Return [X, Y] of the center of cell containing provided text 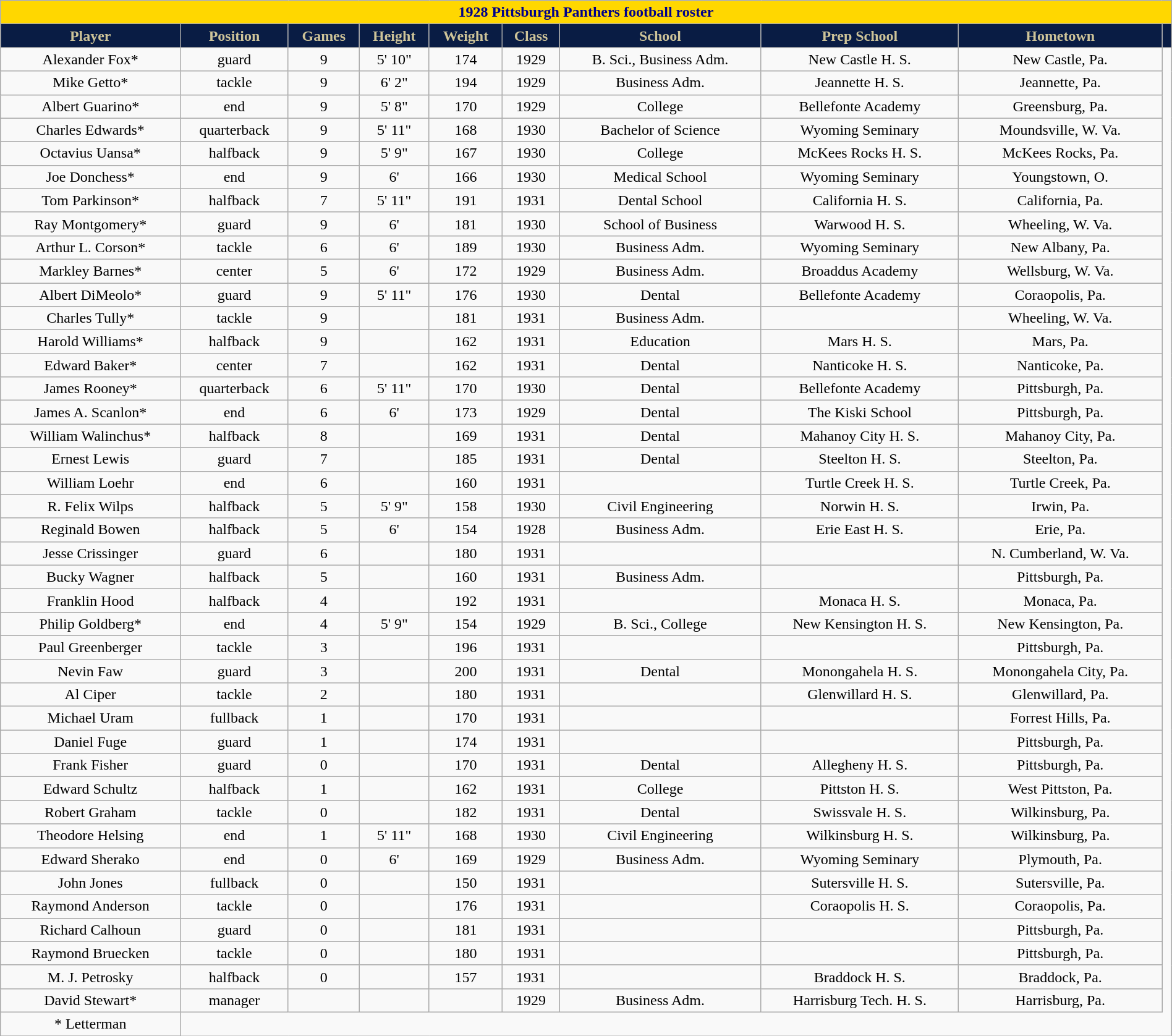
Mars, Pa. [1061, 342]
Richard Calhoun [90, 930]
200 [466, 671]
Nanticoke H. S. [860, 365]
David Stewart* [90, 1000]
Mahanoy City H. S. [860, 436]
Joe Donchess* [90, 177]
167 [466, 153]
Ernest Lewis [90, 459]
Games [324, 36]
Glenwillard H. S. [860, 695]
Education [660, 342]
Plymouth, Pa. [1061, 859]
166 [466, 177]
Edward Sherako [90, 859]
Sutersville H. S. [860, 883]
Wilkinsburg H. S. [860, 836]
Coraopolis H. S. [860, 906]
Monongahela H. S. [860, 671]
William Loehr [90, 483]
Swissvale H. S. [860, 812]
Wellsburg, W. Va. [1061, 271]
Nevin Faw [90, 671]
McKees Rocks, Pa. [1061, 153]
189 [466, 247]
196 [466, 647]
Irwin, Pa. [1061, 506]
William Walinchus* [90, 436]
5' 8" [394, 106]
School [660, 36]
California H. S. [860, 200]
Hometown [1061, 36]
Class [531, 36]
Daniel Fuge [90, 742]
Prep School [860, 36]
Nanticoke, Pa. [1061, 365]
Mars H. S. [860, 342]
New Castle, Pa. [1061, 59]
191 [466, 200]
B. Sci., Business Adm. [660, 59]
Harold Williams* [90, 342]
New Castle H. S. [860, 59]
Turtle Creek, Pa. [1061, 483]
Arthur L. Corson* [90, 247]
Monongahela City, Pa. [1061, 671]
Theodore Helsing [90, 836]
N. Cumberland, W. Va. [1061, 553]
Alexander Fox* [90, 59]
Albert Guarino* [90, 106]
5' 10" [394, 59]
Michael Uram [90, 718]
Monaca H. S. [860, 600]
Steelton H. S. [860, 459]
Bachelor of Science [660, 130]
Philip Goldberg* [90, 624]
Jeannette H. S. [860, 83]
182 [466, 812]
New Albany, Pa. [1061, 247]
173 [466, 412]
Player [90, 36]
West Pittston, Pa. [1061, 789]
Markley Barnes* [90, 271]
194 [466, 83]
New Kensington, Pa. [1061, 624]
Charles Edwards* [90, 130]
Erie, Pa. [1061, 530]
Tom Parkinson* [90, 200]
Pittston H. S. [860, 789]
Frank Fisher [90, 765]
Edward Baker* [90, 365]
Al Ciper [90, 695]
Medical School [660, 177]
Harrisburg, Pa. [1061, 1000]
Height [394, 36]
150 [466, 883]
Albert DiMeolo* [90, 295]
John Jones [90, 883]
Charles Tully* [90, 318]
1928 Pittsburgh Panthers football roster [586, 12]
Turtle Creek H. S. [860, 483]
Mahanoy City, Pa. [1061, 436]
158 [466, 506]
Moundsville, W. Va. [1061, 130]
157 [466, 977]
Forrest Hills, Pa. [1061, 718]
* Letterman [90, 1024]
Mike Getto* [90, 83]
School of Business [660, 224]
McKees Rocks H. S. [860, 153]
Allegheny H. S. [860, 765]
Bucky Wagner [90, 577]
Steelton, Pa. [1061, 459]
Octavius Uansa* [90, 153]
Greensburg, Pa. [1061, 106]
Dental School [660, 200]
Raymond Anderson [90, 906]
Reginald Bowen [90, 530]
6' 2" [394, 83]
Broaddus Academy [860, 271]
Franklin Hood [90, 600]
California, Pa. [1061, 200]
Glenwillard, Pa. [1061, 695]
Jeannette, Pa. [1061, 83]
1928 [531, 530]
R. Felix Wilps [90, 506]
Raymond Bruecken [90, 953]
Position [235, 36]
James Rooney* [90, 389]
manager [235, 1000]
172 [466, 271]
The Kiski School [860, 412]
Harrisburg Tech. H. S. [860, 1000]
185 [466, 459]
Erie East H. S. [860, 530]
Sutersville, Pa. [1061, 883]
Jesse Crissinger [90, 553]
Youngstown, O. [1061, 177]
192 [466, 600]
Norwin H. S. [860, 506]
James A. Scanlon* [90, 412]
Paul Greenberger [90, 647]
Braddock, Pa. [1061, 977]
2 [324, 695]
M. J. Petrosky [90, 977]
Ray Montgomery* [90, 224]
Monaca, Pa. [1061, 600]
B. Sci., College [660, 624]
New Kensington H. S. [860, 624]
Edward Schultz [90, 789]
Weight [466, 36]
Braddock H. S. [860, 977]
Warwood H. S. [860, 224]
8 [324, 436]
Robert Graham [90, 812]
